From the cell containing the given text, extract its center point as (X, Y) coordinate. 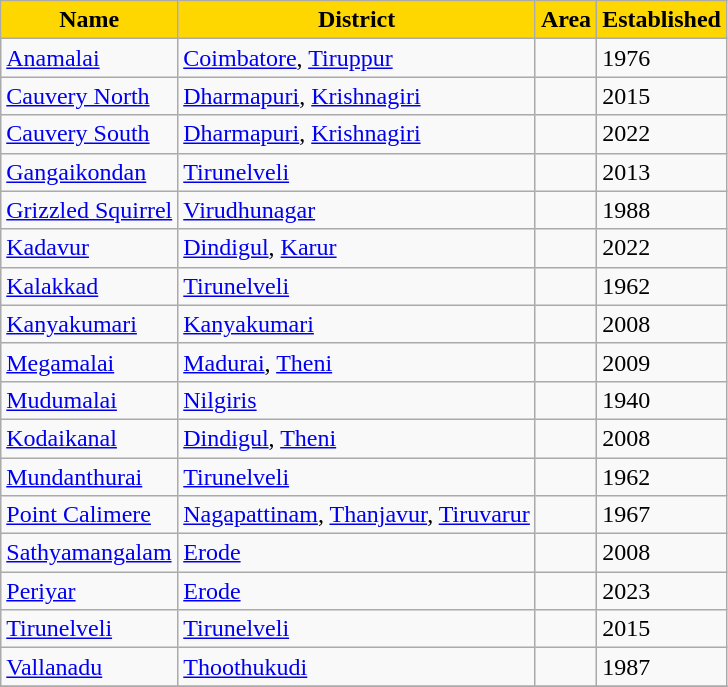
Coimbatore, Tiruppur (357, 58)
1988 (662, 210)
Thoothukudi (357, 667)
Kadavur (90, 248)
District (357, 20)
Sathyamangalam (90, 553)
2013 (662, 172)
Periyar (90, 591)
Kodaikanal (90, 438)
Vallanadu (90, 667)
1976 (662, 58)
Area (566, 20)
1987 (662, 667)
2009 (662, 362)
Grizzled Squirrel (90, 210)
1967 (662, 515)
Mundanthurai (90, 477)
2023 (662, 591)
Cauvery North (90, 96)
Gangaikondan (90, 172)
Virudhunagar (357, 210)
Established (662, 20)
Cauvery South (90, 134)
Point Calimere (90, 515)
Dindigul, Theni (357, 438)
Nilgiris (357, 400)
Anamalai (90, 58)
Nagapattinam, Thanjavur, Tiruvarur (357, 515)
Megamalai (90, 362)
Madurai, Theni (357, 362)
1940 (662, 400)
Mudumalai (90, 400)
Dindigul, Karur (357, 248)
Kalakkad (90, 286)
Name (90, 20)
